For the text-containing cell, return its midpoint in [X, Y] coordinate format. 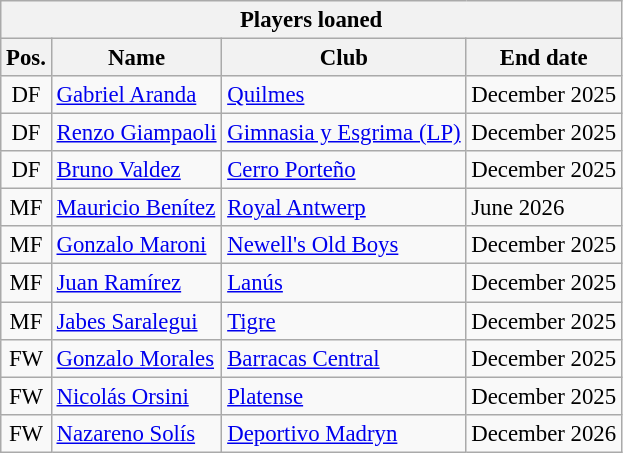
Royal Antwerp [344, 208]
Nicolás Orsini [136, 396]
Tigre [344, 321]
Gabriel Aranda [136, 95]
Club [344, 58]
June 2026 [544, 208]
Mauricio Benítez [136, 208]
Cerro Porteño [344, 170]
Platense [344, 396]
December 2026 [544, 433]
Juan Ramírez [136, 283]
Barracas Central [344, 358]
Gonzalo Maroni [136, 245]
Bruno Valdez [136, 170]
Deportivo Madryn [344, 433]
Lanús [344, 283]
Gonzalo Morales [136, 358]
Gimnasia y Esgrima (LP) [344, 133]
Renzo Giampaoli [136, 133]
Newell's Old Boys [344, 245]
Nazareno Solís [136, 433]
Quilmes [344, 95]
Pos. [26, 58]
Players loaned [312, 20]
End date [544, 58]
Jabes Saralegui [136, 321]
Name [136, 58]
